Provide the (X, Y) coordinate of the cell's center where the given text is located.  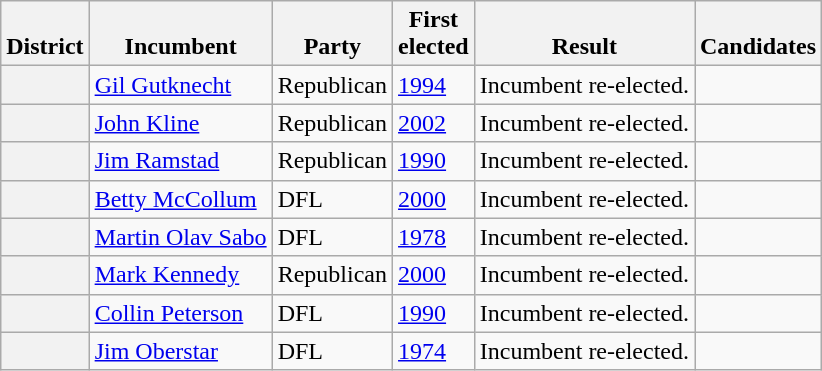
2002 (434, 123)
Betty McCollum (180, 199)
Mark Kennedy (180, 275)
Firstelected (434, 34)
District (45, 34)
Martin Olav Sabo (180, 237)
John Kline (180, 123)
Result (584, 34)
Jim Oberstar (180, 351)
Party (332, 34)
1994 (434, 85)
1978 (434, 237)
Incumbent (180, 34)
Collin Peterson (180, 313)
Jim Ramstad (180, 161)
Candidates (758, 34)
Gil Gutknecht (180, 85)
1974 (434, 351)
